Return (X, Y) of the center of cell containing provided text 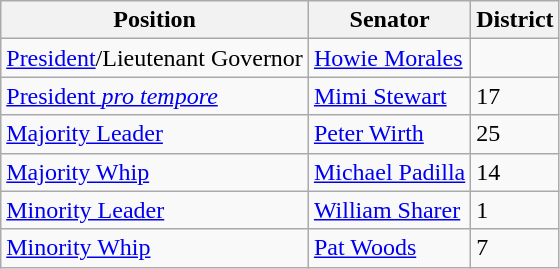
17 (515, 96)
Minority Leader (155, 210)
14 (515, 172)
President/Lieutenant Governor (155, 58)
Peter Wirth (389, 134)
William Sharer (389, 210)
Howie Morales (389, 58)
Senator (389, 20)
Mimi Stewart (389, 96)
Michael Padilla (389, 172)
District (515, 20)
1 (515, 210)
7 (515, 248)
Pat Woods (389, 248)
Minority Whip (155, 248)
President pro tempore (155, 96)
Majority Whip (155, 172)
25 (515, 134)
Position (155, 20)
Majority Leader (155, 134)
